Pinpoint the cell where the given text exists, returning its (x, y) midpoint coordinate. 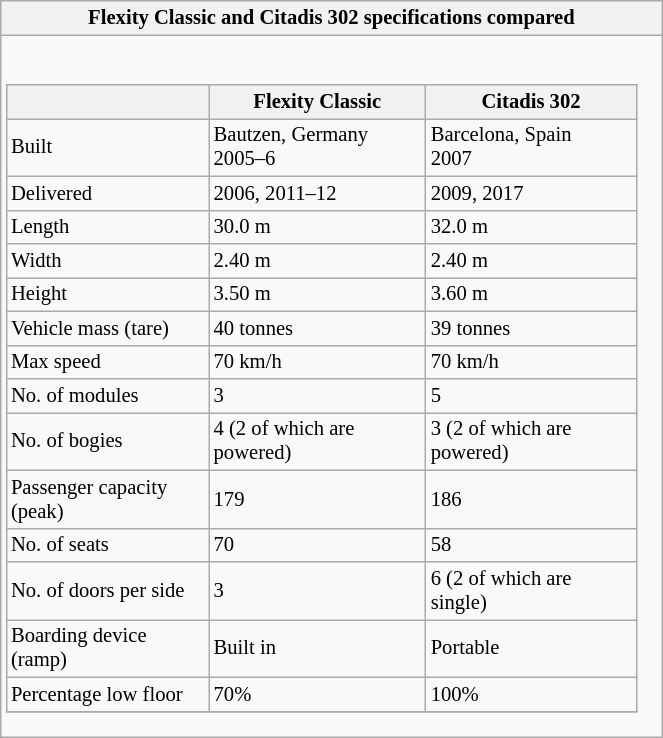
Bautzen, Germany2005–6 (318, 147)
58 (531, 545)
Percentage low floor (108, 694)
Width (108, 261)
Citadis 302 (531, 102)
40 tonnes (318, 328)
32.0 m (531, 227)
No. of doors per side (108, 591)
No. of bogies (108, 441)
Passenger capacity (peak) (108, 499)
Built in (318, 649)
Flexity Classic (318, 102)
3.60 m (531, 295)
5 (531, 396)
No. of seats (108, 545)
Boarding device (ramp) (108, 649)
39 tonnes (531, 328)
6 (2 of which are single) (531, 591)
Length (108, 227)
2006, 2011–12 (318, 193)
4 (2 of which are powered) (318, 441)
70 (318, 545)
30.0 m (318, 227)
3.50 m (318, 295)
Delivered (108, 193)
Portable (531, 649)
Max speed (108, 362)
179 (318, 499)
Height (108, 295)
3 (2 of which are powered) (531, 441)
Flexity Classic and Citadis 302 specifications compared (331, 18)
100% (531, 694)
186 (531, 499)
No. of modules (108, 396)
Vehicle mass (tare) (108, 328)
2009, 2017 (531, 193)
Built (108, 147)
Barcelona, Spain2007 (531, 147)
70% (318, 694)
